Determine the [x, y] coordinate at the center of the cell enclosing the given text.  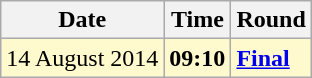
09:10 [198, 58]
14 August 2014 [82, 58]
Round [271, 20]
Time [198, 20]
Final [271, 58]
Date [82, 20]
